Search for the cell housing the specified text and yield its (X, Y) center coordinate. 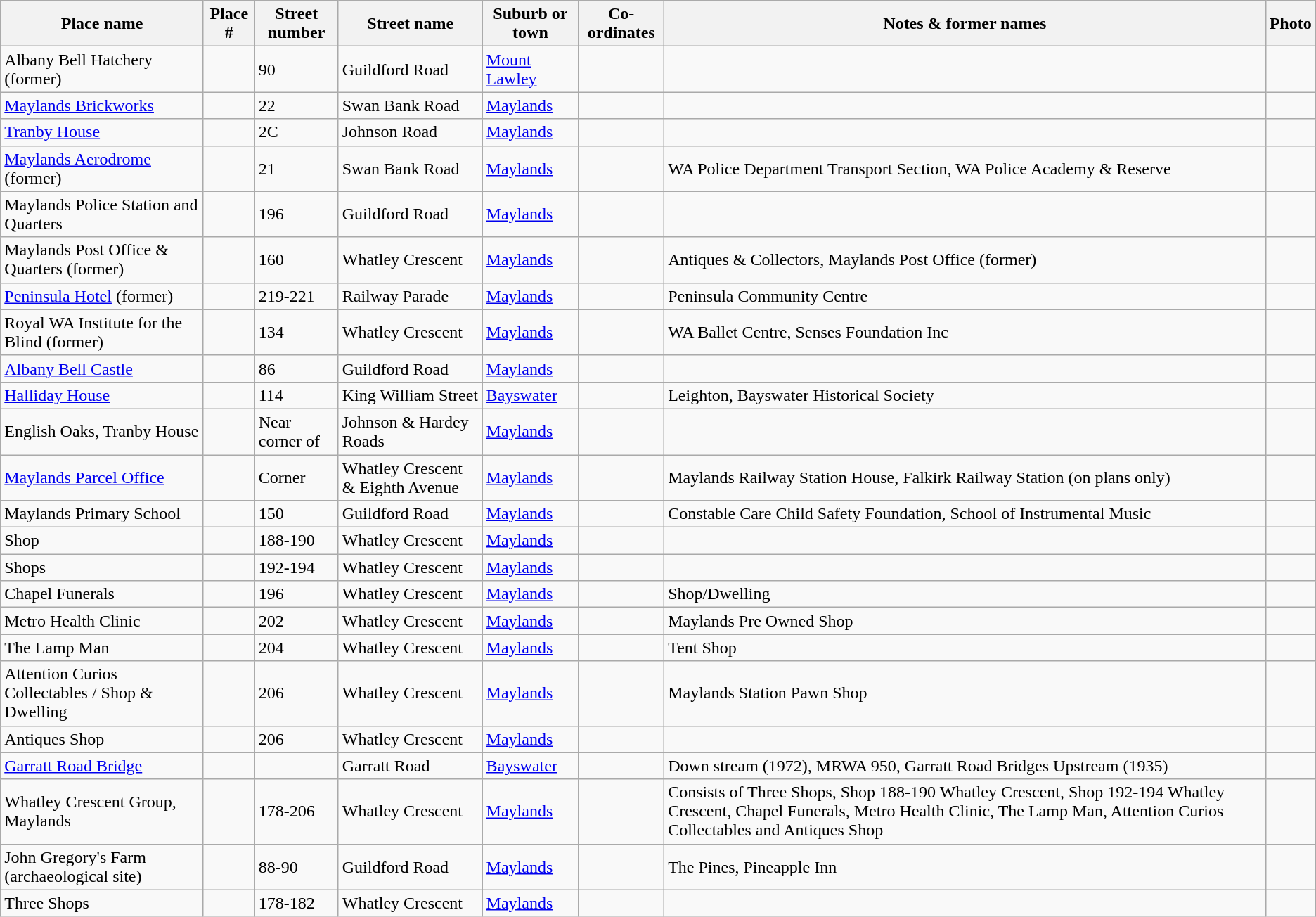
Garratt Road Bridge (103, 766)
90 (297, 69)
178-206 (297, 812)
Garratt Road (411, 766)
Maylands Brickworks (103, 105)
Antiques & Collectors, Maylands Post Office (former) (965, 260)
Leighton, Bayswater Historical Society (965, 395)
Peninsula Hotel (former) (103, 296)
Suburb or town (530, 24)
21 (297, 169)
John Gregory's Farm (archaeological site) (103, 866)
Co-ordinates (621, 24)
Three Shops (103, 903)
Notes & former names (965, 24)
204 (297, 648)
Maylands Pre Owned Shop (965, 621)
Royal WA Institute for the Blind (former) (103, 332)
Maylands Police Station and Quarters (103, 214)
2C (297, 132)
Down stream (1972), MRWA 950, Garratt Road Bridges Upstream (1935) (965, 766)
Mount Lawley (530, 69)
WA Police Department Transport Section, WA Police Academy & Reserve (965, 169)
178-182 (297, 903)
219-221 (297, 296)
192-194 (297, 567)
The Pines, Pineapple Inn (965, 866)
150 (297, 514)
160 (297, 260)
Maylands Railway Station House, Falkirk Railway Station (on plans only) (965, 477)
88-90 (297, 866)
114 (297, 395)
Albany Bell Castle (103, 368)
86 (297, 368)
134 (297, 332)
Whatley Crescent Group, Maylands (103, 812)
Halliday House (103, 395)
Shop (103, 541)
Place # (229, 24)
Maylands Aerodrome (former) (103, 169)
Street name (411, 24)
Maylands Station Pawn Shop (965, 693)
Tranby House (103, 132)
Place name (103, 24)
Maylands Parcel Office (103, 477)
Shops (103, 567)
Tent Shop (965, 648)
Chapel Funerals (103, 594)
Attention Curios Collectables / Shop & Dwelling (103, 693)
Near corner of (297, 432)
Photo (1291, 24)
Peninsula Community Centre (965, 296)
Maylands Post Office & Quarters (former) (103, 260)
Metro Health Clinic (103, 621)
The Lamp Man (103, 648)
Constable Care Child Safety Foundation, School of Instrumental Music (965, 514)
Street number (297, 24)
22 (297, 105)
Corner (297, 477)
English Oaks, Tranby House (103, 432)
Whatley Crescent & Eighth Avenue (411, 477)
Maylands Primary School (103, 514)
Johnson Road (411, 132)
Johnson & Hardey Roads (411, 432)
Antiques Shop (103, 739)
Albany Bell Hatchery (former) (103, 69)
Railway Parade (411, 296)
188-190 (297, 541)
Shop/Dwelling (965, 594)
WA Ballet Centre, Senses Foundation Inc (965, 332)
202 (297, 621)
King William Street (411, 395)
